Capture the cell that displays the provided text and extract its (x, y) central coordinate. 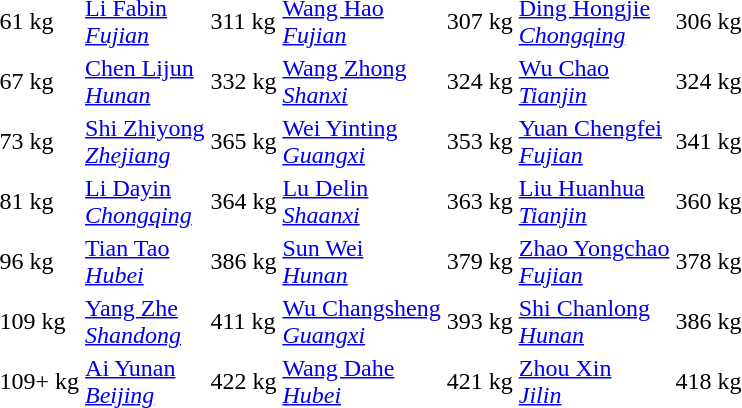
Wu ChaoTianjin (594, 82)
Lu DelinShaanxi (362, 202)
Shi ZhiyongZhejiang (145, 142)
Chen LijunHunan (145, 82)
Tian TaoHubei (145, 262)
Yuan ChengfeiFujian (594, 142)
Liu HuanhuaTianjin (594, 202)
353 kg (480, 142)
379 kg (480, 262)
393 kg (480, 322)
324 kg (480, 82)
411 kg (244, 322)
363 kg (480, 202)
364 kg (244, 202)
Zhao YongchaoFujian (594, 262)
Wei YintingGuangxi (362, 142)
365 kg (244, 142)
332 kg (244, 82)
Shi ChanlongHunan (594, 322)
386 kg (244, 262)
Li DayinChongqing (145, 202)
Yang ZheShandong (145, 322)
Wu ChangshengGuangxi (362, 322)
Wang ZhongShanxi (362, 82)
Sun WeiHunan (362, 262)
